Output the [X, Y] coordinate of the center of the cell containing the given text.  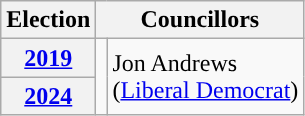
2019 [48, 58]
Councillors [200, 20]
2024 [48, 96]
Election [48, 20]
Jon Andrews(Liberal Democrat) [206, 77]
